Pinpoint the cell where the given text exists, returning its [X, Y] midpoint coordinate. 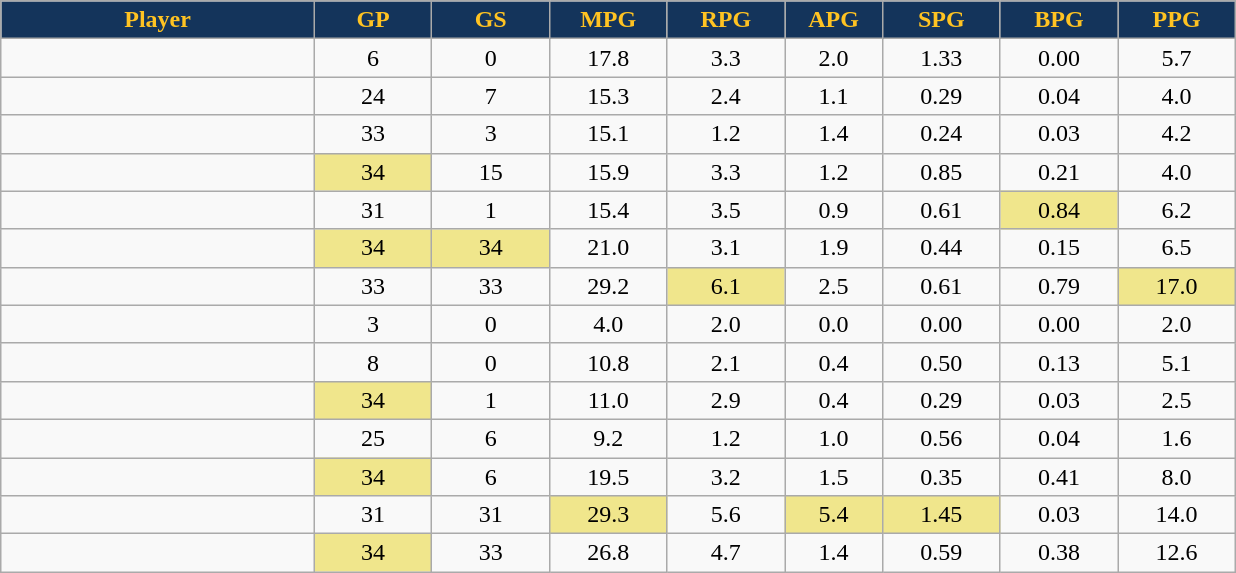
APG [834, 20]
GS [491, 20]
15.3 [608, 96]
14.0 [1177, 515]
0.21 [1059, 172]
0.59 [942, 553]
3.5 [726, 210]
MPG [608, 20]
0.38 [1059, 553]
15 [491, 172]
RPG [726, 20]
2.1 [726, 362]
2.9 [726, 400]
0.0 [834, 324]
1.5 [834, 477]
0.41 [1059, 477]
1.1 [834, 96]
0.50 [942, 362]
5.7 [1177, 58]
10.8 [608, 362]
5.6 [726, 515]
1.6 [1177, 438]
7 [491, 96]
0.79 [1059, 286]
6.1 [726, 286]
0.85 [942, 172]
21.0 [608, 248]
29.3 [608, 515]
19.5 [608, 477]
4.2 [1177, 134]
17.0 [1177, 286]
8.0 [1177, 477]
0.35 [942, 477]
6.5 [1177, 248]
26.8 [608, 553]
0.9 [834, 210]
24 [373, 96]
1.33 [942, 58]
2.4 [726, 96]
5.4 [834, 515]
9.2 [608, 438]
17.8 [608, 58]
6.2 [1177, 210]
25 [373, 438]
SPG [942, 20]
15.9 [608, 172]
1.45 [942, 515]
GP [373, 20]
5.1 [1177, 362]
0.13 [1059, 362]
0.24 [942, 134]
0.84 [1059, 210]
BPG [1059, 20]
0.44 [942, 248]
12.6 [1177, 553]
0.15 [1059, 248]
15.1 [608, 134]
29.2 [608, 286]
15.4 [608, 210]
1.9 [834, 248]
PPG [1177, 20]
3.1 [726, 248]
1.0 [834, 438]
8 [373, 362]
4.7 [726, 553]
3.2 [726, 477]
11.0 [608, 400]
0.56 [942, 438]
Player [158, 20]
